Search for the cell housing the specified text and yield its (x, y) center coordinate. 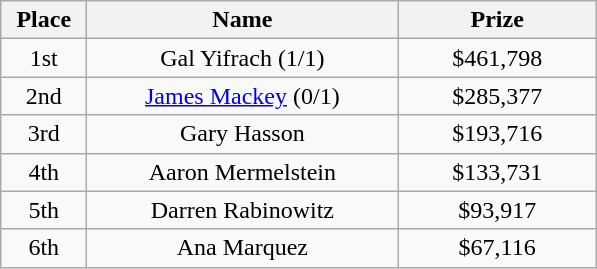
6th (44, 248)
Prize (498, 20)
$461,798 (498, 58)
3rd (44, 134)
Name (242, 20)
4th (44, 172)
Gal Yifrach (1/1) (242, 58)
Place (44, 20)
Aaron Mermelstein (242, 172)
James Mackey (0/1) (242, 96)
$93,917 (498, 210)
Ana Marquez (242, 248)
$193,716 (498, 134)
2nd (44, 96)
1st (44, 58)
$285,377 (498, 96)
5th (44, 210)
Gary Hasson (242, 134)
$67,116 (498, 248)
$133,731 (498, 172)
Darren Rabinowitz (242, 210)
